Provide the (x, y) coordinate of the cell's center where the given text is located.  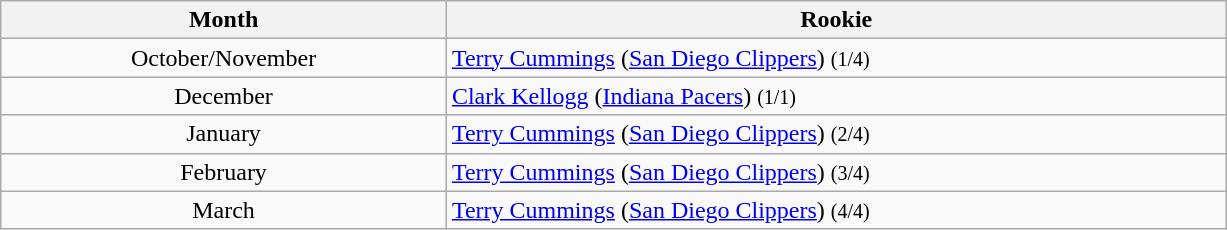
Terry Cummings (San Diego Clippers) (2/4) (836, 134)
Terry Cummings (San Diego Clippers) (4/4) (836, 210)
Terry Cummings (San Diego Clippers) (1/4) (836, 58)
Terry Cummings (San Diego Clippers) (3/4) (836, 172)
Month (224, 20)
February (224, 172)
December (224, 96)
January (224, 134)
March (224, 210)
October/November (224, 58)
Rookie (836, 20)
Clark Kellogg (Indiana Pacers) (1/1) (836, 96)
